Find where the given text appears and provide that cell's center as [x, y] coordinate. 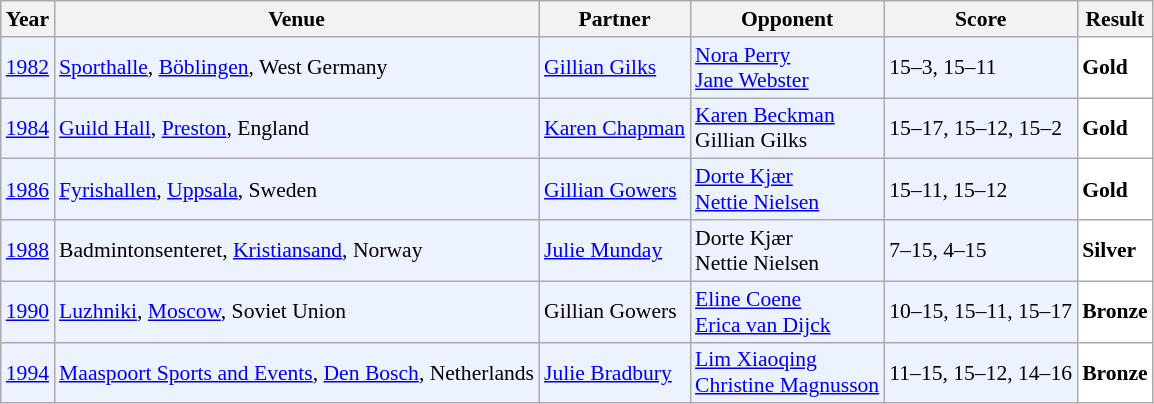
Luzhniki, Moscow, Soviet Union [296, 312]
Sporthalle, Böblingen, West Germany [296, 68]
1982 [28, 68]
1988 [28, 250]
Karen Beckman Gillian Gilks [787, 128]
Julie Bradbury [614, 372]
Gillian Gilks [614, 68]
Silver [1115, 250]
1994 [28, 372]
Year [28, 19]
Score [980, 19]
Lim Xiaoqing Christine Magnusson [787, 372]
1990 [28, 312]
15–3, 15–11 [980, 68]
Karen Chapman [614, 128]
7–15, 4–15 [980, 250]
Fyrishallen, Uppsala, Sweden [296, 190]
10–15, 15–11, 15–17 [980, 312]
1986 [28, 190]
Badmintonsenteret, Kristiansand, Norway [296, 250]
Opponent [787, 19]
Maaspoort Sports and Events, Den Bosch, Netherlands [296, 372]
Eline Coene Erica van Dijck [787, 312]
Guild Hall, Preston, England [296, 128]
15–11, 15–12 [980, 190]
Venue [296, 19]
Partner [614, 19]
Result [1115, 19]
Nora Perry Jane Webster [787, 68]
Julie Munday [614, 250]
15–17, 15–12, 15–2 [980, 128]
11–15, 15–12, 14–16 [980, 372]
1984 [28, 128]
